Extract the (x, y) coordinate from the center of the cell holding the provided text.  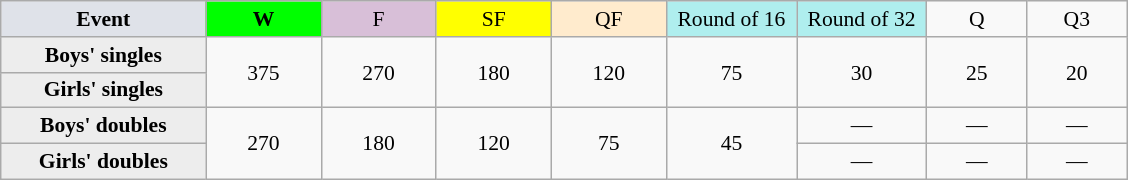
F (378, 19)
Q (977, 19)
375 (264, 72)
30 (861, 72)
SF (494, 19)
45 (731, 144)
Round of 16 (731, 19)
Event (104, 19)
Boys' singles (104, 55)
Q3 (1077, 19)
W (264, 19)
25 (977, 72)
Girls' singles (104, 90)
Boys' doubles (104, 126)
Round of 32 (861, 19)
Girls' doubles (104, 162)
QF (608, 19)
20 (1077, 72)
